Capture the cell that displays the provided text and extract its (x, y) central coordinate. 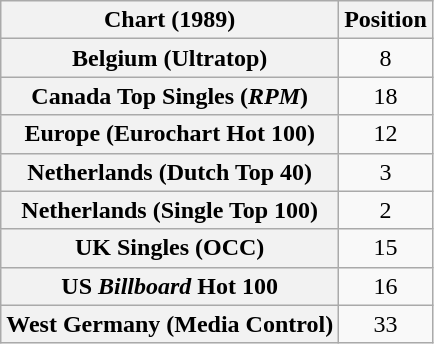
UK Singles (OCC) (170, 248)
Netherlands (Dutch Top 40) (170, 172)
15 (386, 248)
33 (386, 324)
3 (386, 172)
Europe (Eurochart Hot 100) (170, 134)
8 (386, 58)
Netherlands (Single Top 100) (170, 210)
US Billboard Hot 100 (170, 286)
Belgium (Ultratop) (170, 58)
Chart (1989) (170, 20)
18 (386, 96)
Position (386, 20)
Canada Top Singles (RPM) (170, 96)
2 (386, 210)
16 (386, 286)
West Germany (Media Control) (170, 324)
12 (386, 134)
